Extract the [x, y] coordinate from the center of the cell holding the provided text.  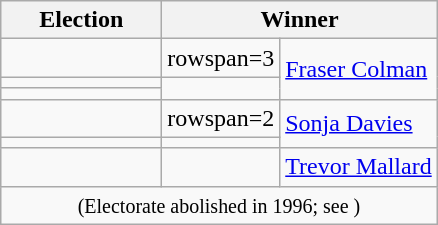
(Electorate abolished in 1996; see ) [219, 205]
Fraser Colman [359, 69]
rowspan=3 [221, 58]
Trevor Mallard [359, 167]
Winner [300, 20]
Election [82, 20]
Sonja Davies [359, 124]
rowspan=2 [221, 118]
